Return the [x, y] coordinate for the center point of the cell that contains the specified text.  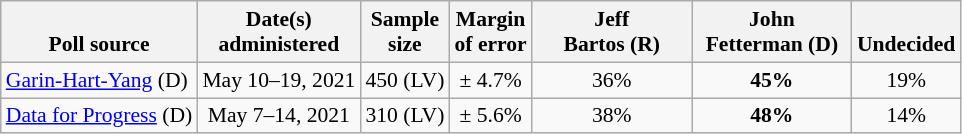
± 5.6% [490, 116]
JohnFetterman (D) [772, 32]
45% [772, 80]
Undecided [906, 32]
14% [906, 116]
Data for Progress (D) [100, 116]
± 4.7% [490, 80]
Marginof error [490, 32]
450 (LV) [404, 80]
38% [612, 116]
310 (LV) [404, 116]
48% [772, 116]
May 10–19, 2021 [278, 80]
JeffBartos (R) [612, 32]
36% [612, 80]
Poll source [100, 32]
Samplesize [404, 32]
Garin-Hart-Yang (D) [100, 80]
Date(s)administered [278, 32]
19% [906, 80]
May 7–14, 2021 [278, 116]
